Provide the (X, Y) coordinate of the cell's center where the given text is located.  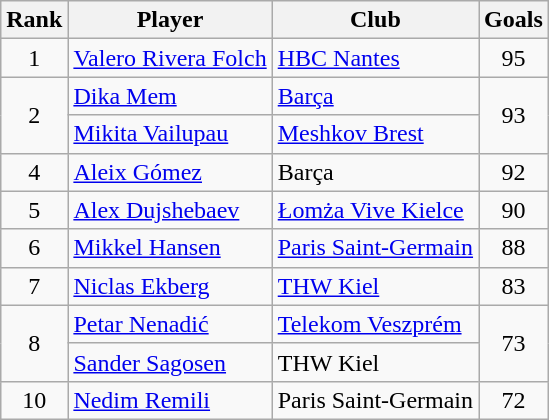
Telekom Veszprém (375, 324)
Niclas Ekberg (170, 286)
Mikita Vailupau (170, 134)
5 (34, 210)
Dika Mem (170, 96)
Meshkov Brest (375, 134)
Alex Dujshebaev (170, 210)
83 (514, 286)
7 (34, 286)
Sander Sagosen (170, 362)
4 (34, 172)
Mikkel Hansen (170, 248)
Petar Nenadić (170, 324)
Valero Rivera Folch (170, 58)
Nedim Remili (170, 400)
92 (514, 172)
Łomża Vive Kielce (375, 210)
88 (514, 248)
1 (34, 58)
90 (514, 210)
73 (514, 343)
93 (514, 115)
Player (170, 20)
95 (514, 58)
HBC Nantes (375, 58)
10 (34, 400)
Club (375, 20)
Goals (514, 20)
Rank (34, 20)
Aleix Gómez (170, 172)
6 (34, 248)
8 (34, 343)
72 (514, 400)
2 (34, 115)
